Search for the cell housing the specified text and yield its (X, Y) center coordinate. 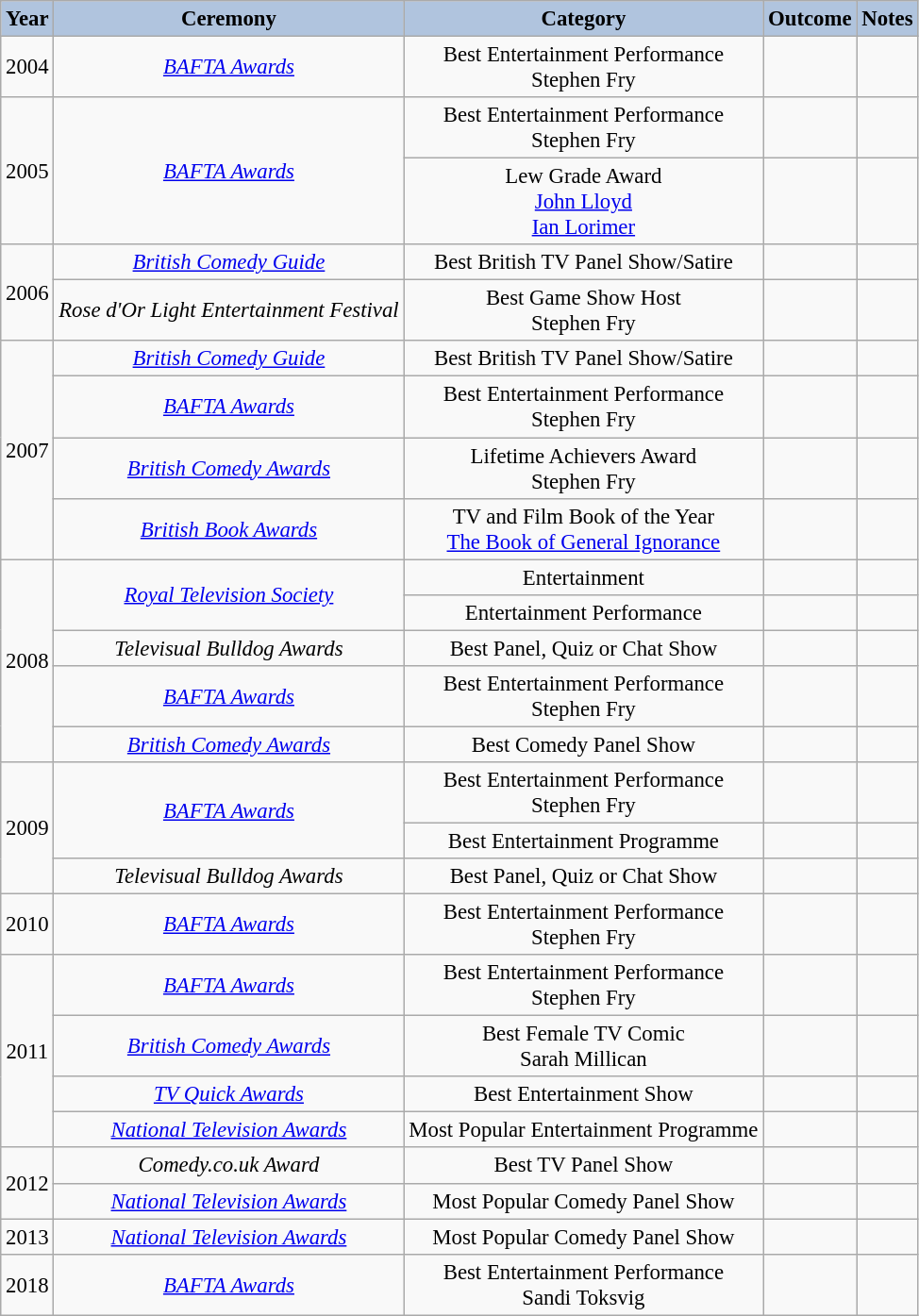
TV and Film Book of the Year The Book of General Ignorance (583, 528)
2013 (27, 1237)
2006 (27, 292)
2005 (27, 171)
Most Popular Entertainment Programme (583, 1130)
2007 (27, 451)
Lew Grade Award John Lloyd Ian Lorimer (583, 202)
British Book Awards (228, 528)
Best Female TV Comic Sarah Millican (583, 1047)
2011 (27, 1051)
2004 (27, 68)
Rose d'Or Light Entertainment Festival (228, 311)
Outcome (810, 19)
Best TV Panel Show (583, 1166)
Best Entertainment Programme (583, 841)
Lifetime Achievers Award Stephen Fry (583, 468)
Entertainment (583, 577)
Royal Television Society (228, 594)
Best Comedy Panel Show (583, 744)
2009 (27, 828)
Best Game Show Host Stephen Fry (583, 311)
Best Entertainment PerformanceSandi Toksvig (583, 1285)
Best Entertainment Show (583, 1094)
2008 (27, 660)
Ceremony (228, 19)
TV Quick Awards (228, 1094)
2010 (27, 925)
Category (583, 19)
2018 (27, 1285)
Year (27, 19)
Comedy.co.uk Award (228, 1166)
Notes (887, 19)
Entertainment Performance (583, 612)
2012 (27, 1183)
